Return [x, y] of the center of cell containing provided text 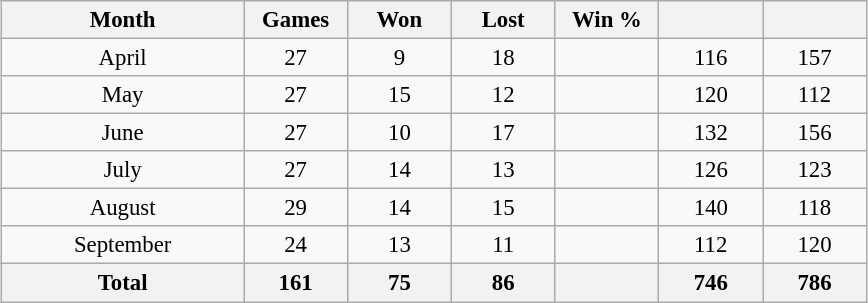
24 [296, 245]
123 [815, 170]
86 [503, 283]
Games [296, 20]
June [123, 133]
August [123, 208]
18 [503, 57]
118 [815, 208]
29 [296, 208]
116 [711, 57]
9 [399, 57]
Won [399, 20]
746 [711, 283]
140 [711, 208]
Win % [607, 20]
September [123, 245]
126 [711, 170]
132 [711, 133]
April [123, 57]
75 [399, 283]
156 [815, 133]
10 [399, 133]
161 [296, 283]
157 [815, 57]
July [123, 170]
786 [815, 283]
12 [503, 95]
17 [503, 133]
Lost [503, 20]
Month [123, 20]
11 [503, 245]
Total [123, 283]
May [123, 95]
